Pinpoint the cell where the given text exists, returning its (X, Y) midpoint coordinate. 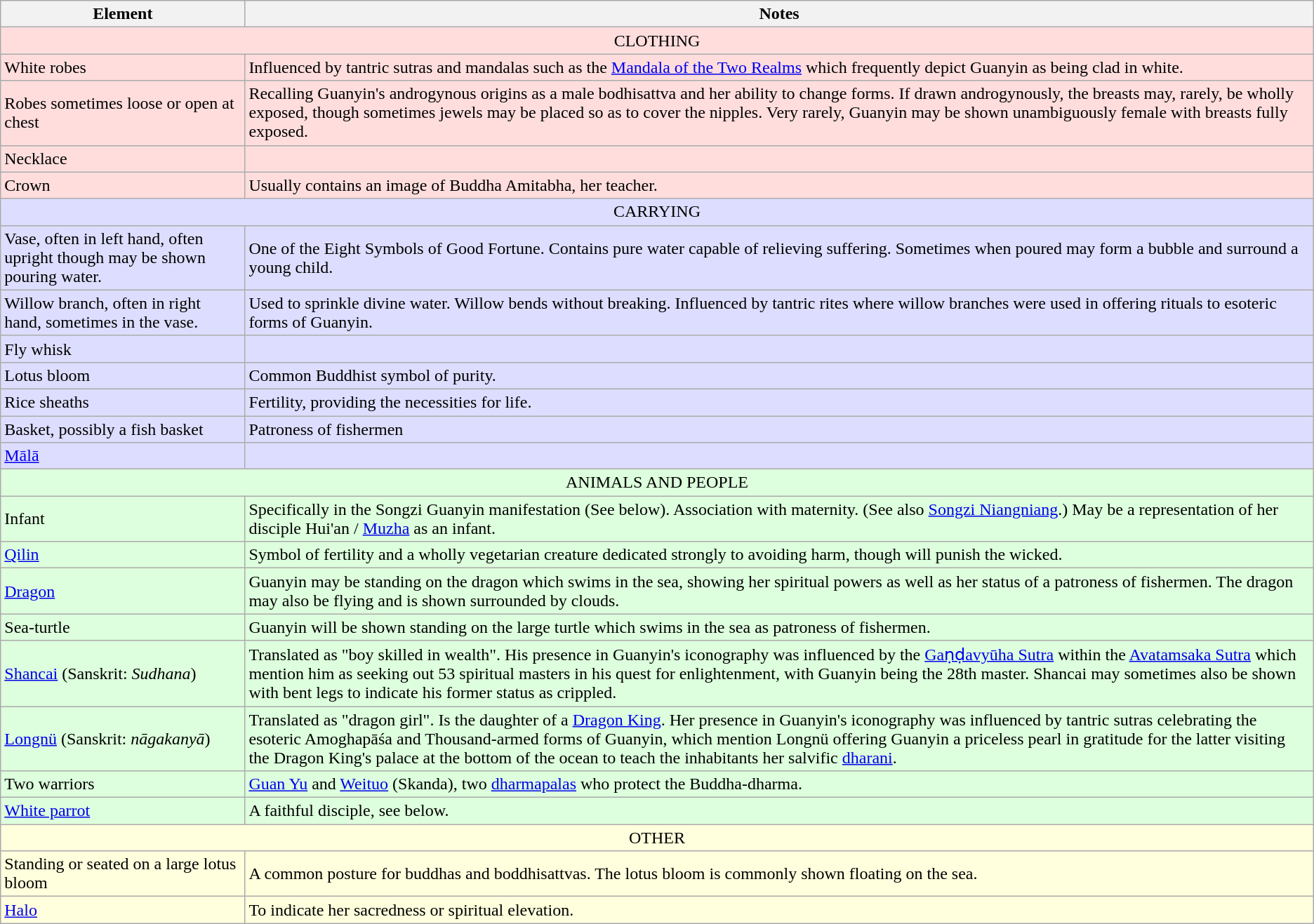
White robes (123, 67)
Rice sheaths (123, 402)
Fertility, providing the necessities for life. (779, 402)
Shancai (Sanskrit: Sudhana) (123, 674)
Qilin (123, 555)
Longnü (Sanskrit: nāgakanyā) (123, 738)
To indicate her sacredness or spiritual elevation. (779, 910)
Necklace (123, 159)
Patroness of fishermen (779, 429)
Notes (779, 14)
Willow branch, often in right hand, sometimes in the vase. (123, 313)
Dragon (123, 591)
CARRYING (657, 212)
Crown (123, 185)
Halo (123, 910)
Guanyin will be shown standing on the large turtle which swims in the sea as patroness of fishermen. (779, 627)
Lotus bloom (123, 375)
White parrot (123, 811)
Standing or seated on a large lotus bloom (123, 874)
Basket, possibly a fish basket (123, 429)
Guan Yu and Weituo (Skanda), two dharmapalas who protect the Buddha-dharma. (779, 784)
Robes sometimes loose or open at chest (123, 113)
Common Buddhist symbol of purity. (779, 375)
Element (123, 14)
Infant (123, 519)
Mālā (123, 456)
A faithful disciple, see below. (779, 811)
OTHER (657, 838)
Sea-turtle (123, 627)
Vase, often in left hand, often upright though may be shown pouring water. (123, 257)
CLOTHING (657, 41)
Influenced by tantric sutras and mandalas such as the Mandala of the Two Realms which frequently depict Guanyin as being clad in white. (779, 67)
Symbol of fertility and a wholly vegetarian creature dedicated strongly to avoiding harm, though will punish the wicked. (779, 555)
Fly whisk (123, 349)
A common posture for buddhas and boddhisattvas. The lotus bloom is commonly shown floating on the sea. (779, 874)
ANIMALS AND PEOPLE (657, 483)
Two warriors (123, 784)
Usually contains an image of Buddha Amitabha, her teacher. (779, 185)
